Find where the given text appears and provide that cell's center as [X, Y] coordinate. 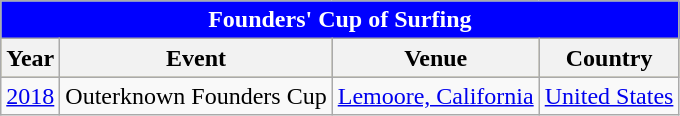
2018 [30, 96]
Year [30, 58]
Outerknown Founders Cup [196, 96]
Founders' Cup of Surfing [340, 20]
Event [196, 58]
Venue [436, 58]
Lemoore, California [436, 96]
United States [609, 96]
Country [609, 58]
